For the text-containing cell, return its midpoint in [x, y] coordinate format. 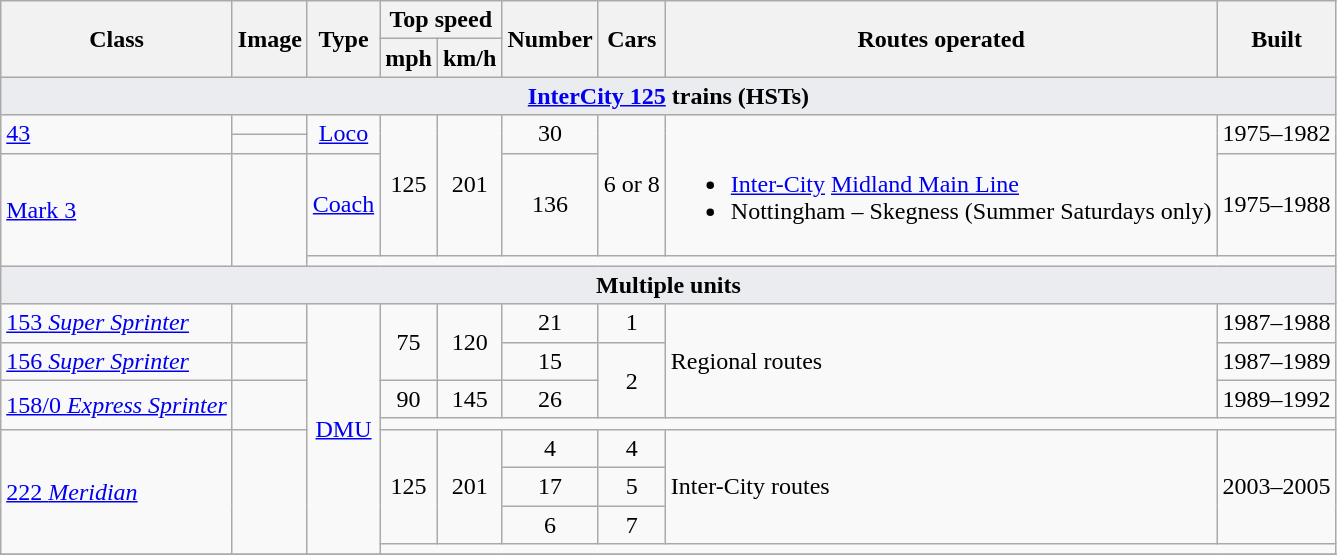
1987–1989 [1276, 361]
Mark 3 [117, 210]
7 [632, 525]
5 [632, 486]
153 Super Sprinter [117, 323]
2003–2005 [1276, 486]
15 [550, 361]
21 [550, 323]
Inter-City routes [941, 486]
26 [550, 399]
DMU [343, 429]
Loco [343, 134]
30 [550, 134]
6 [550, 525]
Regional routes [941, 361]
Multiple units [668, 285]
Class [117, 39]
90 [409, 399]
Coach [343, 204]
17 [550, 486]
mph [409, 58]
Image [270, 39]
1 [632, 323]
1987–1988 [1276, 323]
1989–1992 [1276, 399]
Top speed [441, 20]
Cars [632, 39]
1975–1988 [1276, 204]
Type [343, 39]
Number [550, 39]
2 [632, 380]
158/0 Express Sprinter [117, 404]
120 [469, 342]
222 Meridian [117, 492]
Routes operated [941, 39]
1975–1982 [1276, 134]
Inter-City Midland Main LineNottingham – Skegness (Summer Saturdays only) [941, 185]
Built [1276, 39]
km/h [469, 58]
145 [469, 399]
InterCity 125 trains (HSTs) [668, 96]
75 [409, 342]
136 [550, 204]
43 [117, 134]
156 Super Sprinter [117, 361]
6 or 8 [632, 185]
